Return the (X, Y) coordinate for the center point of the cell that contains the specified text.  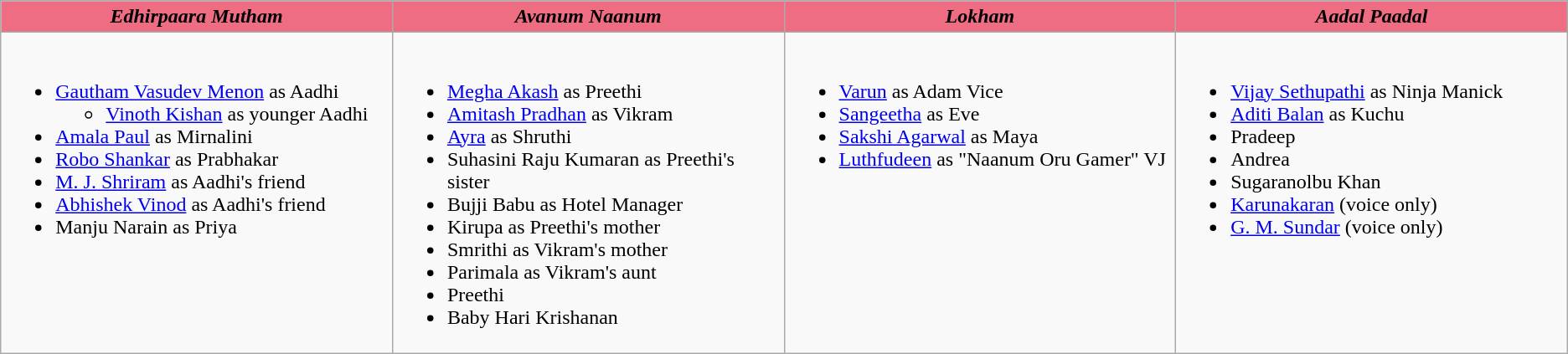
Avanum Naanum (588, 17)
Aadal Paadal (1372, 17)
Vijay Sethupathi as Ninja ManickAditi Balan as KuchuPradeepAndreaSugaranolbu KhanKarunakaran (voice only)G. M. Sundar (voice only) (1372, 192)
Edhirpaara Mutham (197, 17)
Lokham (980, 17)
Varun as Adam ViceSangeetha as EveSakshi Agarwal as MayaLuthfudeen as "Naanum Oru Gamer" VJ (980, 192)
